Pinpoint the cell where the given text exists, returning its (X, Y) midpoint coordinate. 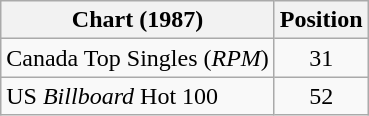
Position (321, 20)
31 (321, 58)
US Billboard Hot 100 (138, 96)
Chart (1987) (138, 20)
52 (321, 96)
Canada Top Singles (RPM) (138, 58)
